Pinpoint the cell where the given text exists, returning its [x, y] midpoint coordinate. 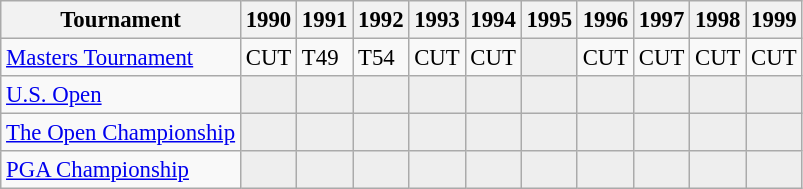
1990 [268, 20]
Masters Tournament [121, 58]
1999 [774, 20]
Tournament [121, 20]
1991 [325, 20]
1998 [718, 20]
1993 [437, 20]
T54 [381, 58]
1994 [493, 20]
1992 [381, 20]
PGA Championship [121, 170]
T49 [325, 58]
1995 [549, 20]
1996 [605, 20]
1997 [661, 20]
The Open Championship [121, 133]
U.S. Open [121, 95]
